Return the [X, Y] coordinate for the center point of the cell that contains the specified text.  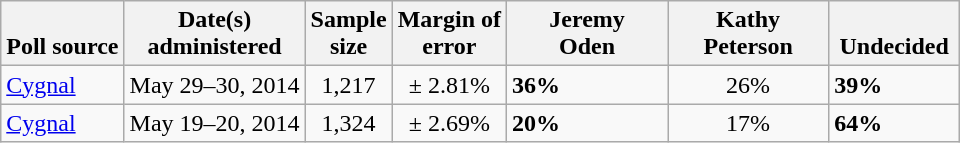
JeremyOden [588, 34]
20% [588, 123]
Margin oferror [449, 34]
1,217 [348, 85]
May 29–30, 2014 [214, 85]
Poll source [62, 34]
± 2.69% [449, 123]
64% [894, 123]
± 2.81% [449, 85]
May 19–20, 2014 [214, 123]
Samplesize [348, 34]
1,324 [348, 123]
17% [748, 123]
26% [748, 85]
Date(s)administered [214, 34]
Undecided [894, 34]
39% [894, 85]
KathyPeterson [748, 34]
36% [588, 85]
